Find where the given text appears and provide that cell's center as [X, Y] coordinate. 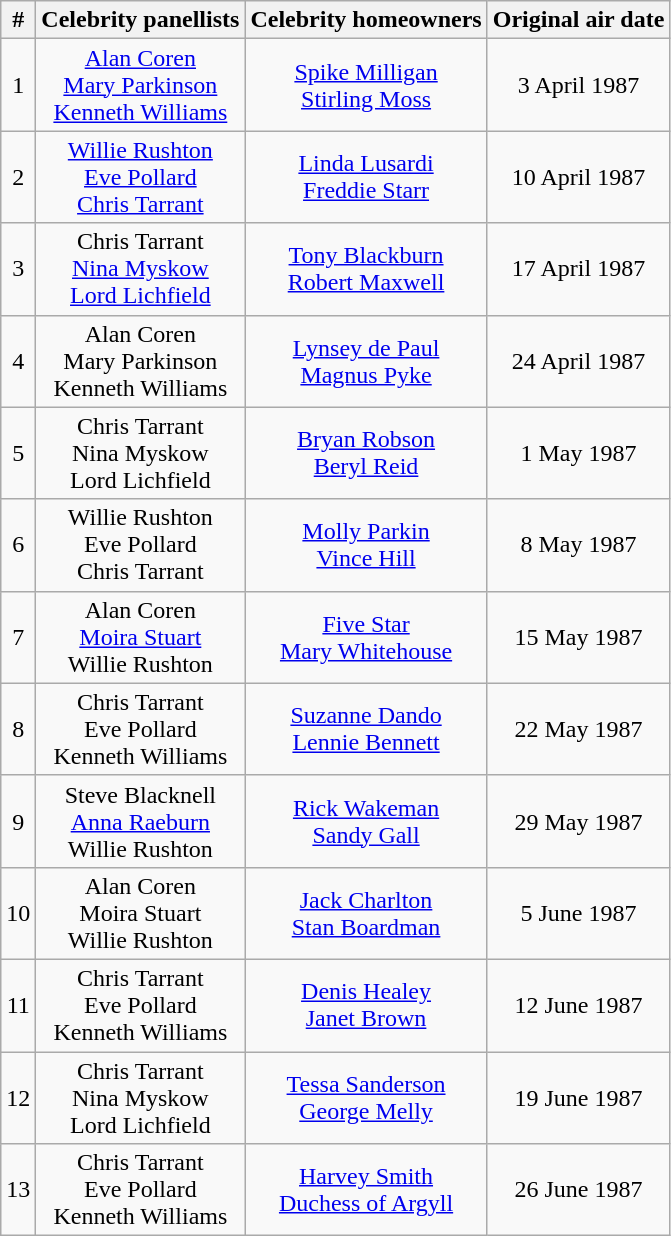
Lynsey de PaulMagnus Pyke [366, 361]
Five StarMary Whitehouse [366, 637]
Tessa SandersonGeorge Melly [366, 1098]
Tony BlackburnRobert Maxwell [366, 269]
1 May 1987 [578, 453]
3 April 1987 [578, 85]
Linda LusardiFreddie Starr [366, 177]
7 [18, 637]
29 May 1987 [578, 821]
Celebrity homeowners [366, 20]
Rick WakemanSandy Gall [366, 821]
26 June 1987 [578, 1190]
# [18, 20]
17 April 1987 [578, 269]
Molly ParkinVince Hill [366, 545]
6 [18, 545]
Denis HealeyJanet Brown [366, 1005]
Suzanne DandoLennie Bennett [366, 729]
9 [18, 821]
13 [18, 1190]
1 [18, 85]
8 May 1987 [578, 545]
Celebrity panellists [140, 20]
12 June 1987 [578, 1005]
3 [18, 269]
12 [18, 1098]
Jack CharltonStan Boardman [366, 913]
24 April 1987 [578, 361]
Bryan RobsonBeryl Reid [366, 453]
22 May 1987 [578, 729]
Steve BlacknellAnna RaeburnWillie Rushton [140, 821]
Spike MilliganStirling Moss [366, 85]
10 [18, 913]
5 June 1987 [578, 913]
2 [18, 177]
5 [18, 453]
Original air date [578, 20]
10 April 1987 [578, 177]
4 [18, 361]
15 May 1987 [578, 637]
11 [18, 1005]
19 June 1987 [578, 1098]
8 [18, 729]
Harvey SmithDuchess of Argyll [366, 1190]
